Extract the (x, y) coordinate from the center of the cell holding the provided text.  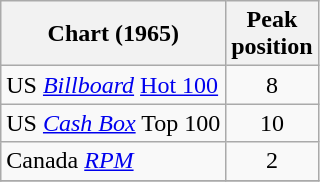
US Cash Box Top 100 (114, 123)
10 (272, 123)
Canada RPM (114, 161)
2 (272, 161)
8 (272, 85)
Peakposition (272, 34)
Chart (1965) (114, 34)
US Billboard Hot 100 (114, 85)
